Find where the given text appears and provide that cell's center as [x, y] coordinate. 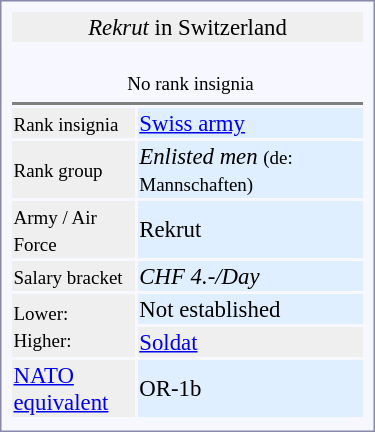
Salary bracket [74, 276]
Army / Air Force [74, 230]
Lower:Higher: [74, 326]
Enlisted men (de: Mannschaften) [250, 170]
NATOequivalent [74, 388]
Rekrut in Switzerland [188, 27]
CHF 4.-/Day [250, 276]
Rekrut [250, 230]
Swiss army [250, 123]
Rank insignia [74, 123]
Not established [250, 309]
OR-1b [250, 388]
Rank group [74, 170]
Soldat [250, 342]
